Return the [x, y] coordinate for the center point of the cell that contains the specified text.  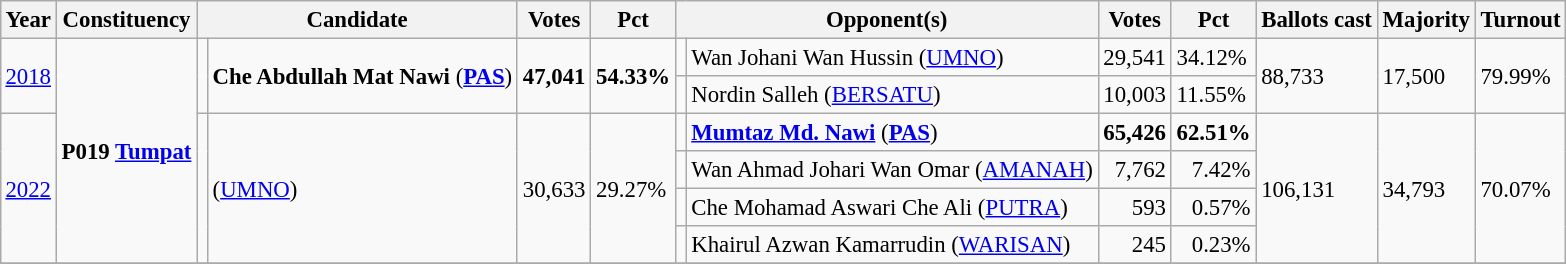
Che Abdullah Mat Nawi (PAS) [362, 76]
11.55% [1214, 95]
P019 Tumpat [126, 151]
Candidate [358, 20]
593 [1134, 208]
106,131 [1316, 189]
Nordin Salleh (BERSATU) [892, 95]
Wan Ahmad Johari Wan Omar (AMANAH) [892, 170]
65,426 [1134, 133]
Opponent(s) [886, 20]
29,541 [1134, 57]
17,500 [1426, 76]
70.07% [1520, 189]
Wan Johani Wan Hussin (UMNO) [892, 57]
Majority [1426, 20]
34,793 [1426, 189]
Mumtaz Md. Nawi (PAS) [892, 133]
Constituency [126, 20]
Ballots cast [1316, 20]
7,762 [1134, 170]
10,003 [1134, 95]
(UMNO) [362, 189]
30,633 [554, 189]
245 [1134, 245]
54.33% [634, 76]
88,733 [1316, 76]
7.42% [1214, 170]
Turnout [1520, 20]
34.12% [1214, 57]
79.99% [1520, 76]
Che Mohamad Aswari Che Ali (PUTRA) [892, 208]
Year [28, 20]
0.57% [1214, 208]
2022 [28, 189]
Khairul Azwan Kamarrudin (WARISAN) [892, 245]
29.27% [634, 189]
47,041 [554, 76]
0.23% [1214, 245]
2018 [28, 76]
62.51% [1214, 133]
